Identify which cell holds the provided text, then report its [x, y] central coordinate. 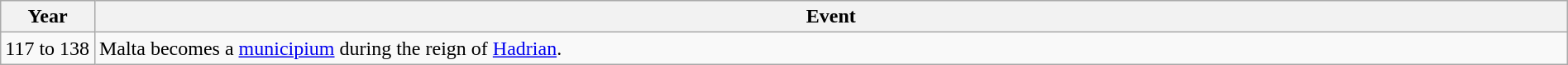
Year [48, 17]
Event [830, 17]
Malta becomes a municipium during the reign of Hadrian. [830, 48]
117 to 138 [48, 48]
